Output the (X, Y) coordinate of the center of the cell containing the given text.  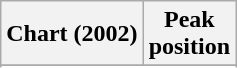
Peakposition (189, 34)
Chart (2002) (72, 34)
